Extract the [x, y] coordinate from the center of the cell holding the provided text.  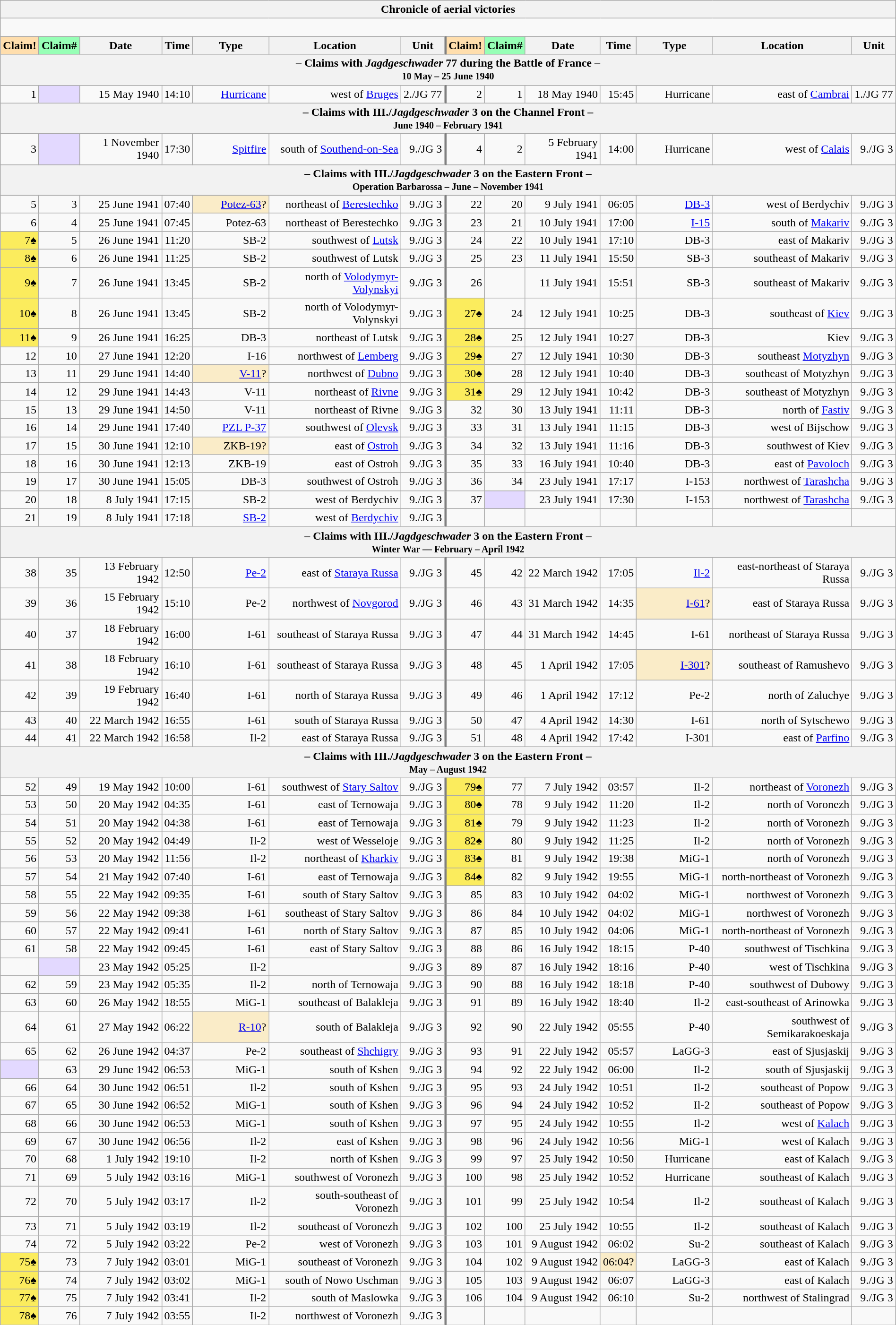
14:45 [618, 634]
04:38 [177, 823]
15:45 [618, 94]
11♠ [20, 338]
south of Balakleja [335, 1027]
84 [505, 912]
south of Makariv [783, 222]
10:25 [618, 314]
southwest of Semikarakoeskaja [783, 1027]
10:30 [618, 356]
19 May 1942 [121, 787]
19:55 [618, 877]
northeast of Kharkiv [335, 859]
04:49 [177, 841]
15 May 1940 [121, 94]
77♠ [20, 1298]
18:40 [618, 1003]
– Claims with III./Jagdgeschwader 3 on the Eastern Front –Operation Barbarossa – June – November 1941 [448, 180]
south of Staraya Russa [335, 720]
27♠ [465, 314]
05:35 [177, 985]
16:58 [177, 738]
west of Bijschow [783, 428]
03:19 [177, 1226]
03:55 [177, 1316]
northwest of Lemberg [335, 356]
82♠ [465, 841]
26 June 1942 [121, 1051]
30 [505, 410]
west of Wesseloje [335, 841]
1 July 1942 [121, 1159]
06:52 [177, 1105]
17:10 [618, 240]
30♠ [465, 374]
05:25 [177, 966]
I-16 [231, 356]
southwest of Ostroh [335, 482]
04:35 [177, 805]
east of Parfino [783, 738]
80♠ [465, 805]
12:10 [177, 446]
I-15 [675, 222]
81♠ [465, 823]
10:56 [618, 1141]
15:05 [177, 482]
10♠ [20, 314]
06:56 [177, 1141]
north of Sytschewo [783, 720]
14:43 [177, 392]
south of Stary Saltov [335, 895]
06:02 [618, 1244]
Kiev [783, 338]
southwest of Kiev [783, 446]
14:35 [618, 603]
14:00 [618, 149]
west of Calais [783, 149]
10:42 [618, 392]
18:16 [618, 966]
northwest of Novgorod [335, 603]
south-southeast of Voronezh [335, 1201]
84♠ [465, 877]
05:55 [618, 1027]
09:35 [177, 895]
83 [505, 895]
11 [59, 374]
17:15 [177, 499]
17:18 [177, 517]
28♠ [465, 338]
18:55 [177, 1003]
8 [59, 314]
16:40 [177, 696]
north of Zaluchye [783, 696]
I-61? [675, 603]
southeast Motyzhyn [783, 356]
9 [59, 338]
7 [59, 283]
north of Fastiv [783, 410]
82 [505, 877]
11:56 [177, 859]
11:11 [618, 410]
– Claims with Jagdgeschwader 77 during the Battle of France –10 May – 25 June 1940 [448, 70]
south of Southend-on-Sea [335, 149]
16:10 [177, 665]
south of Nowo Uschman [335, 1280]
28 [505, 374]
10:54 [618, 1201]
14:40 [177, 374]
I-301? [675, 665]
northwest of Dubno [335, 374]
29 [505, 392]
06:51 [177, 1087]
16:55 [177, 720]
Spitfire [231, 149]
Potez-63? [231, 204]
east of Cambrai [783, 94]
07:45 [177, 222]
76♠ [20, 1280]
10:27 [618, 338]
76 [59, 1316]
9 July 1941 [562, 204]
– Claims with III./Jagdgeschwader 3 on the Eastern Front –May – August 1942 [448, 763]
18 May 1940 [562, 94]
1 November 1940 [121, 149]
78♠ [20, 1316]
east of Pavoloch [783, 464]
15 February 1942 [121, 603]
27 [505, 356]
03:57 [618, 787]
Chronicle of aerial victories [448, 9]
18:15 [618, 948]
13 February 1942 [121, 573]
09:38 [177, 912]
03:41 [177, 1298]
79♠ [465, 787]
7♠ [20, 240]
78 [505, 805]
10:50 [618, 1159]
1./JG 77 [874, 94]
27 June 1941 [121, 356]
east of Stary Saltov [335, 948]
– Claims with III./Jagdgeschwader 3 on the Eastern Front –Winter War — February – April 1942 [448, 542]
R-10? [231, 1027]
northeast of Lutsk [335, 338]
15:51 [618, 283]
north of Kshen [335, 1159]
05:57 [618, 1051]
11:23 [618, 823]
east-southeast of Arinowka [783, 1003]
I-301 [675, 738]
north of Staraya Russa [335, 696]
106 [465, 1298]
83♠ [465, 859]
27 May 1942 [121, 1027]
75 [59, 1298]
10 [59, 356]
79 [505, 823]
west of Bruges [335, 94]
southwest of Voronezh [335, 1177]
north of Ternowaja [335, 985]
29♠ [465, 356]
03:17 [177, 1201]
southeast of Ramushevo [783, 665]
east of Makariv [783, 240]
15:10 [177, 603]
09:41 [177, 930]
14:30 [618, 720]
77 [505, 787]
2./JG 77 [423, 94]
29 June 1942 [121, 1069]
06:10 [618, 1298]
06:04? [618, 1262]
9♠ [20, 283]
10:51 [618, 1087]
south of Sjusjaskij [783, 1069]
east of Sjusjaskij [783, 1051]
26 [465, 283]
southwest of Tischkina [783, 948]
19 February 1942 [121, 696]
east of Kshen [335, 1141]
ZKB-19? [231, 446]
Potez-63 [231, 222]
17:17 [618, 482]
southeast of Balakleja [335, 1003]
03:01 [177, 1262]
17:00 [618, 222]
16 July 1941 [562, 464]
southeast of Shchigry [335, 1051]
11:15 [618, 428]
east-northeast of Staraya Russa [783, 573]
06:07 [618, 1280]
04:06 [618, 930]
northeast of Voronezh [783, 787]
– Claims with III./Jagdgeschwader 3 on the Channel Front –June 1940 – February 1941 [448, 118]
19:38 [618, 859]
ZKB-19 [231, 464]
26 May 1942 [121, 1003]
105 [465, 1280]
06:00 [618, 1069]
11:16 [618, 446]
75♠ [20, 1262]
south of Maslowka [335, 1298]
14:10 [177, 94]
03:16 [177, 1177]
06:22 [177, 1027]
southwest of Olevsk [335, 428]
04:37 [177, 1051]
17:42 [618, 738]
03:02 [177, 1280]
16:25 [177, 338]
southwest of Stary Saltov [335, 787]
west of Voronezh [335, 1244]
12:13 [177, 464]
8♠ [20, 258]
PZL P-37 [231, 428]
12:50 [177, 573]
06:05 [618, 204]
west of Tischkina [783, 966]
09:45 [177, 948]
southeast of Stary Saltov [335, 912]
21 May 1942 [121, 877]
15:50 [618, 258]
18:18 [618, 985]
17:40 [177, 428]
19:10 [177, 1159]
80 [505, 841]
16:00 [177, 634]
12:20 [177, 356]
31♠ [465, 392]
14:50 [177, 410]
V-11? [231, 374]
03:22 [177, 1244]
31 [505, 428]
10:00 [177, 787]
southwest of Dubowy [783, 985]
southeast of Kiev [783, 314]
5 February 1941 [562, 149]
17:12 [618, 696]
81 [505, 859]
north of Stary Saltov [335, 930]
northwest of Stalingrad [783, 1298]
northeast of Staraya Russa [783, 634]
